Capture the cell that displays the provided text and extract its (x, y) central coordinate. 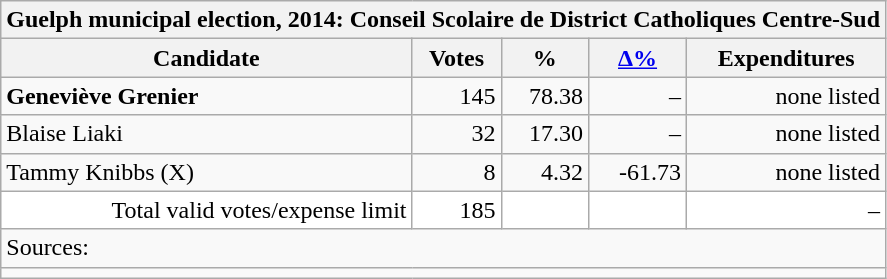
Total valid votes/expense limit (206, 210)
4.32 (544, 172)
% (544, 58)
Guelph municipal election, 2014: Conseil Scolaire de District Catholiques Centre-Sud (444, 20)
32 (456, 134)
17.30 (544, 134)
Candidate (206, 58)
-61.73 (637, 172)
Δ% (637, 58)
145 (456, 96)
Tammy Knibbs (X) (206, 172)
Votes (456, 58)
Geneviève Grenier (206, 96)
Blaise Liaki (206, 134)
185 (456, 210)
Sources: (444, 248)
Expenditures (786, 58)
8 (456, 172)
78.38 (544, 96)
